Locate the cell with the specified text and output its [x, y] center coordinate. 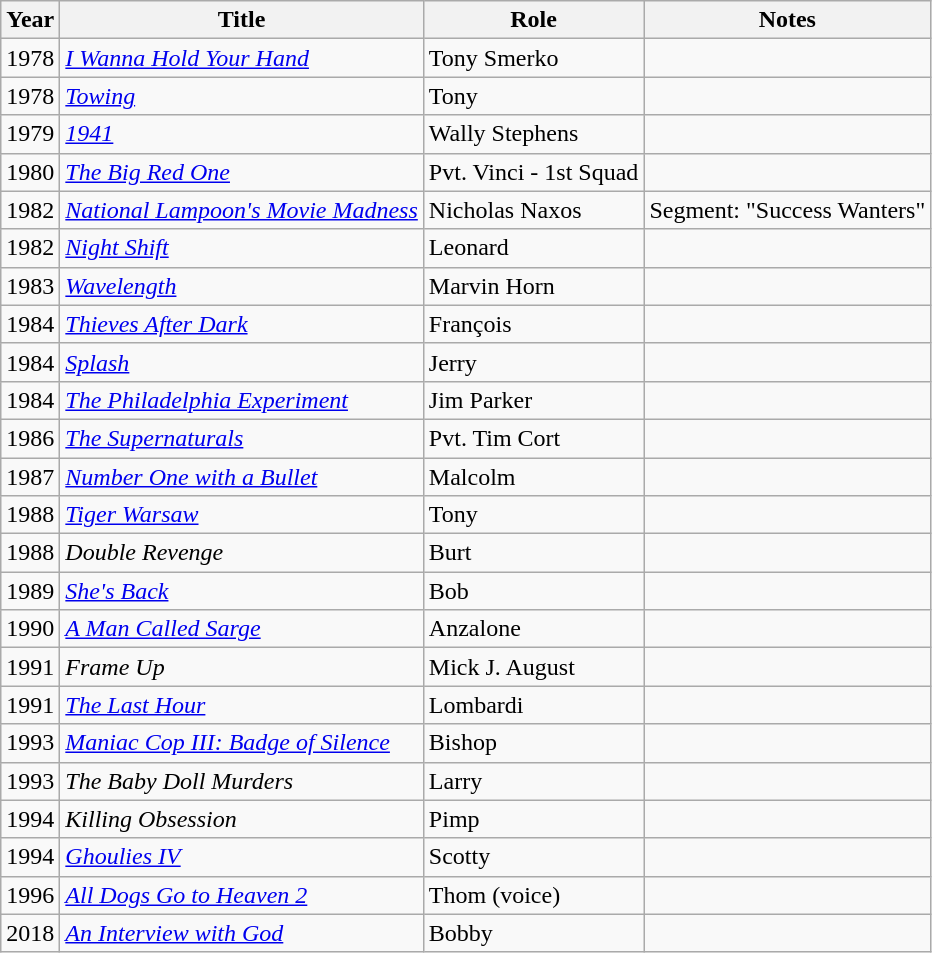
Thieves After Dark [242, 324]
Role [534, 20]
I Wanna Hold Your Hand [242, 58]
Killing Obsession [242, 819]
1980 [30, 172]
All Dogs Go to Heaven 2 [242, 895]
Year [30, 20]
2018 [30, 933]
Larry [534, 781]
Pvt. Tim Cort [534, 438]
Bobby [534, 933]
Burt [534, 553]
Tony Smerko [534, 58]
Splash [242, 362]
A Man Called Sarge [242, 629]
1987 [30, 477]
Lombardi [534, 705]
Jim Parker [534, 400]
1941 [242, 134]
Bishop [534, 743]
Nicholas Naxos [534, 210]
Maniac Cop III: Badge of Silence [242, 743]
Wavelength [242, 286]
Thom (voice) [534, 895]
Double Revenge [242, 553]
Anzalone [534, 629]
Pvt. Vinci - 1st Squad [534, 172]
1990 [30, 629]
The Supernaturals [242, 438]
Wally Stephens [534, 134]
Marvin Horn [534, 286]
1996 [30, 895]
She's Back [242, 591]
Bob [534, 591]
The Last Hour [242, 705]
Malcolm [534, 477]
Scotty [534, 857]
The Big Red One [242, 172]
Tiger Warsaw [242, 515]
Ghoulies IV [242, 857]
1979 [30, 134]
Title [242, 20]
1983 [30, 286]
An Interview with God [242, 933]
The Philadelphia Experiment [242, 400]
National Lampoon's Movie Madness [242, 210]
The Baby Doll Murders [242, 781]
1989 [30, 591]
Night Shift [242, 248]
Jerry [534, 362]
Pimp [534, 819]
Notes [788, 20]
Leonard [534, 248]
Frame Up [242, 667]
Number One with a Bullet [242, 477]
Towing [242, 96]
Mick J. August [534, 667]
1986 [30, 438]
Segment: "Success Wanters" [788, 210]
François [534, 324]
